For the text-containing cell, return its midpoint in [x, y] coordinate format. 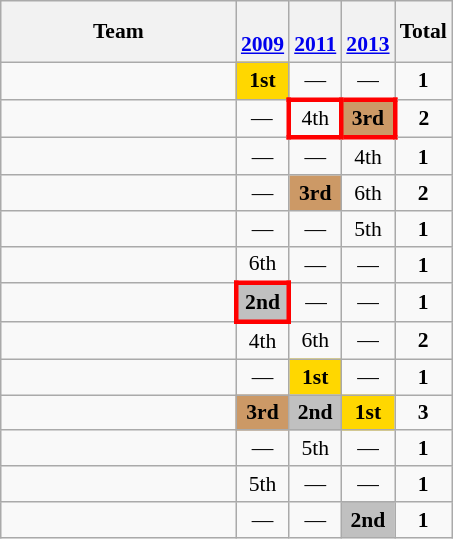
2013 [368, 32]
2011 [315, 32]
2009 [262, 32]
3 [424, 413]
Team [118, 32]
Total [424, 32]
